Find where the given text appears and provide that cell's center as [X, Y] coordinate. 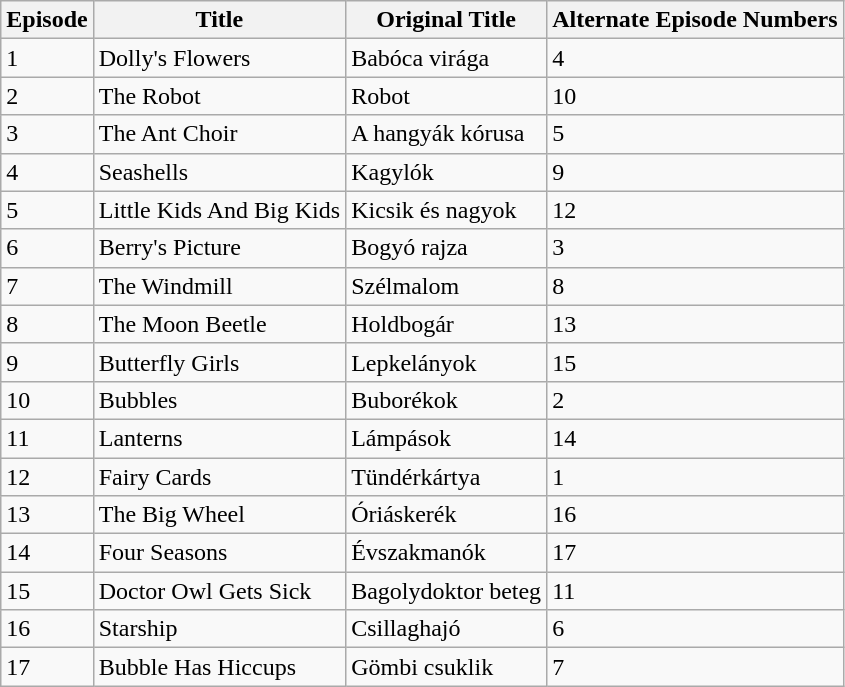
The Windmill [219, 286]
The Moon Beetle [219, 324]
Episode [47, 20]
Kagylók [446, 172]
Holdbogár [446, 324]
Butterfly Girls [219, 362]
Óriáskerék [446, 515]
A hangyák kórusa [446, 134]
Little Kids And Big Kids [219, 210]
Csillaghajó [446, 629]
Doctor Owl Gets Sick [219, 591]
The Ant Choir [219, 134]
Kicsik és nagyok [446, 210]
Babóca virága [446, 58]
Bogyó rajza [446, 248]
Fairy Cards [219, 477]
The Robot [219, 96]
Bubble Has Hiccups [219, 667]
Lámpások [446, 438]
Buborékok [446, 400]
Four Seasons [219, 553]
Bagolydoktor beteg [446, 591]
Bubbles [219, 400]
Szélmalom [446, 286]
Title [219, 20]
Tündérkártya [446, 477]
The Big Wheel [219, 515]
Évszakmanók [446, 553]
Berry's Picture [219, 248]
Seashells [219, 172]
Starship [219, 629]
Lanterns [219, 438]
Robot [446, 96]
Dolly's Flowers [219, 58]
Original Title [446, 20]
Gömbi csuklik [446, 667]
Alternate Episode Numbers [695, 20]
Lepkelányok [446, 362]
